Scan for the cell matching the given text and deliver its (x, y) coordinate at center. 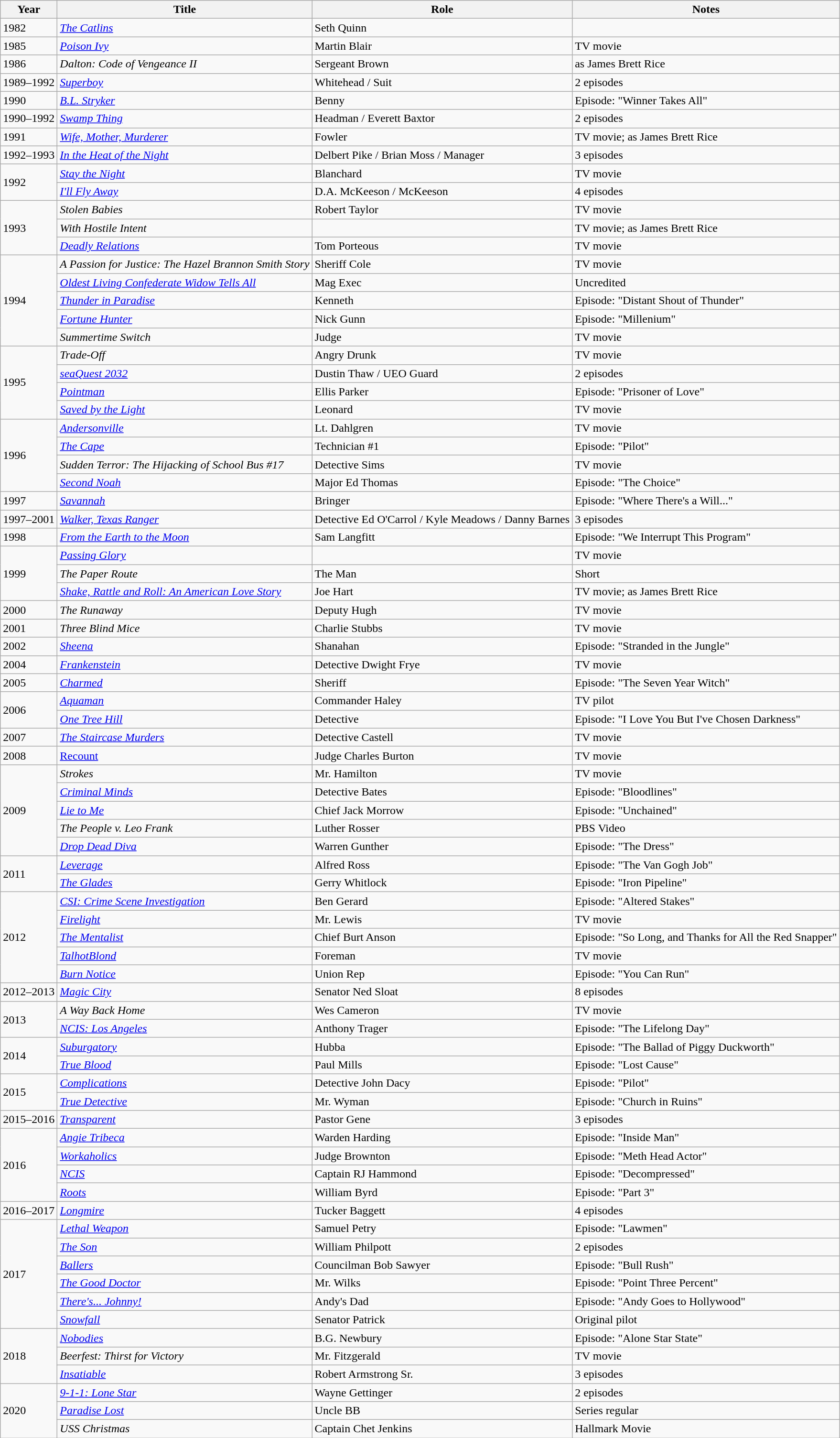
The Glades (184, 883)
Charmed (184, 683)
Criminal Minds (184, 792)
The Staircase Murders (184, 737)
Notes (706, 10)
1993 (29, 228)
Lethal Weapon (184, 1229)
Uncredited (706, 283)
Roots (184, 1192)
Episode: "Church in Ruins" (706, 1101)
Joe Hart (442, 592)
Firelight (184, 919)
Wayne Gettinger (442, 1393)
Episode: "Iron Pipeline" (706, 883)
Ben Gerard (442, 901)
Wes Cameron (442, 1010)
Sheriff Cole (442, 264)
8 episodes (706, 992)
Deadly Relations (184, 246)
Detective John Dacy (442, 1083)
Paradise Lost (184, 1411)
Episode: "Bloodlines" (706, 792)
Episode: "The Seven Year Witch" (706, 683)
Drop Dead Diva (184, 847)
Walker, Texas Ranger (184, 519)
Detective (442, 719)
Magic City (184, 992)
Episode: "The Dress" (706, 847)
1998 (29, 537)
TV pilot (706, 701)
Alfred Ross (442, 865)
Three Blind Mice (184, 628)
Episode: "Alone Star State" (706, 1338)
Poison Ivy (184, 46)
Wife, Mother, Murderer (184, 137)
Sam Langfitt (442, 537)
Whitehead / Suit (442, 82)
True Blood (184, 1065)
Title (184, 10)
Angie Tribeca (184, 1138)
With Hostile Intent (184, 228)
Shanahan (442, 646)
Episode: "Stranded in the Jungle" (706, 646)
Frankenstein (184, 665)
2012–2013 (29, 992)
Episode: "I Love You But I've Chosen Darkness" (706, 719)
PBS Video (706, 828)
Lt. Dahlgren (442, 428)
Warren Gunther (442, 847)
Gerry Whitlock (442, 883)
A Passion for Justice: The Hazel Brannon Smith Story (184, 264)
Short (706, 574)
Beerfest: Thirst for Victory (184, 1356)
Hubba (442, 1046)
Episode: "The Lifelong Day" (706, 1028)
The Cape (184, 446)
Episode: "Lost Cause" (706, 1065)
Mr. Hamilton (442, 773)
Detective Bates (442, 792)
1997 (29, 501)
Angry Drunk (442, 355)
Mag Exec (442, 283)
CSI: Crime Scene Investigation (184, 901)
Sheena (184, 646)
Episode: "Part 3" (706, 1192)
Oldest Living Confederate Widow Tells All (184, 283)
2009 (29, 810)
Deputy Hugh (442, 610)
Mr. Lewis (442, 919)
Transparent (184, 1120)
Mr. Fitzgerald (442, 1356)
Paul Mills (442, 1065)
Chief Burt Anson (442, 937)
Episode: "The Ballad of Piggy Duckworth" (706, 1046)
9-1-1: Lone Star (184, 1393)
1990–1992 (29, 119)
Snowfall (184, 1319)
1982 (29, 28)
Episode: "The Van Gogh Job" (706, 865)
Stolen Babies (184, 209)
Episode: "Millenium" (706, 319)
From the Earth to the Moon (184, 537)
Episode: "Andy Goes to Hollywood" (706, 1301)
Saved by the Light (184, 410)
Shake, Rattle and Roll: An American Love Story (184, 592)
One Tree Hill (184, 719)
Recount (184, 755)
Commander Haley (442, 701)
Sheriff (442, 683)
1997–2001 (29, 519)
Detective Sims (442, 464)
Headman / Everett Baxtor (442, 119)
USS Christmas (184, 1429)
2016 (29, 1165)
Year (29, 10)
Episode: "Inside Man" (706, 1138)
2012 (29, 937)
Episode: "So Long, and Thanks for All the Red Snapper" (706, 937)
Thunder in Paradise (184, 301)
A Way Back Home (184, 1010)
2000 (29, 610)
2007 (29, 737)
D.A. McKeeson / McKeeson (442, 191)
Series regular (706, 1411)
1985 (29, 46)
Technician #1 (442, 446)
seaQuest 2032 (184, 373)
2015 (29, 1092)
1992–1993 (29, 155)
Detective Ed O'Carrol / Kyle Meadows / Danny Barnes (442, 519)
Senator Patrick (442, 1319)
2017 (29, 1274)
Captain RJ Hammond (442, 1174)
Passing Glory (184, 556)
Tom Porteous (442, 246)
Leverage (184, 865)
Nobodies (184, 1338)
Captain Chet Jenkins (442, 1429)
I'll Fly Away (184, 191)
Role (442, 10)
2011 (29, 874)
1996 (29, 455)
Swamp Thing (184, 119)
Episode: "Point Three Percent" (706, 1283)
2002 (29, 646)
Episode: "Bull Rush" (706, 1265)
2020 (29, 1411)
Martin Blair (442, 46)
The Good Doctor (184, 1283)
Benny (442, 100)
The Paper Route (184, 574)
Strokes (184, 773)
B.G. Newbury (442, 1338)
2005 (29, 683)
Pastor Gene (442, 1120)
Longmire (184, 1210)
NCIS: Los Angeles (184, 1028)
Episode: "Distant Shout of Thunder" (706, 301)
Episode: "Altered Stakes" (706, 901)
The People v. Leo Frank (184, 828)
Andersonville (184, 428)
Luther Rosser (442, 828)
Chief Jack Morrow (442, 810)
Union Rep (442, 974)
Ellis Parker (442, 392)
2008 (29, 755)
Judge Charles Burton (442, 755)
Mr. Wilks (442, 1283)
Anthony Trager (442, 1028)
Suburgatory (184, 1046)
Blanchard (442, 173)
Aquaman (184, 701)
The Catlins (184, 28)
Councilman Bob Sawyer (442, 1265)
Robert Taylor (442, 209)
1999 (29, 574)
Episode: "Decompressed" (706, 1174)
Kenneth (442, 301)
Episode: "Where There's a Will..." (706, 501)
Episode: "We Interrupt This Program" (706, 537)
Detective Dwight Frye (442, 665)
Seth Quinn (442, 28)
Episode: "Winner Takes All" (706, 100)
The Mentalist (184, 937)
Mr. Wyman (442, 1101)
1986 (29, 64)
Samuel Petry (442, 1229)
Lie to Me (184, 810)
NCIS (184, 1174)
Episode: "Unchained" (706, 810)
Nick Gunn (442, 319)
Hallmark Movie (706, 1429)
2004 (29, 665)
as James Brett Rice (706, 64)
Dalton: Code of Vengeance II (184, 64)
Trade-Off (184, 355)
There's... Johnny! (184, 1301)
Episode: "Meth Head Actor" (706, 1156)
William Philpott (442, 1247)
Savannah (184, 501)
2013 (29, 1019)
1991 (29, 137)
2006 (29, 710)
Episode: "Prisoner of Love" (706, 392)
The Man (442, 574)
2016–2017 (29, 1210)
Judge Brownton (442, 1156)
Sergeant Brown (442, 64)
The Son (184, 1247)
B.L. Stryker (184, 100)
In the Heat of the Night (184, 155)
The Runaway (184, 610)
Episode: "Lawmen" (706, 1229)
2001 (29, 628)
Complications (184, 1083)
Senator Ned Sloat (442, 992)
Andy's Dad (442, 1301)
Tucker Baggett (442, 1210)
1989–1992 (29, 82)
Episode: "The Choice" (706, 482)
Detective Castell (442, 737)
Burn Notice (184, 974)
Workaholics (184, 1156)
Pointman (184, 392)
1992 (29, 182)
Superboy (184, 82)
Ballers (184, 1265)
Stay the Night (184, 173)
1990 (29, 100)
2018 (29, 1356)
1995 (29, 382)
Bringer (442, 501)
Delbert Pike / Brian Moss / Manager (442, 155)
Insatiable (184, 1374)
1994 (29, 301)
Warden Harding (442, 1138)
Charlie Stubbs (442, 628)
Uncle BB (442, 1411)
Original pilot (706, 1319)
Foreman (442, 956)
Summertime Switch (184, 337)
William Byrd (442, 1192)
TalhotBlond (184, 956)
Leonard (442, 410)
2015–2016 (29, 1120)
Sudden Terror: The Hijacking of School Bus #17 (184, 464)
True Detective (184, 1101)
Dustin Thaw / UEO Guard (442, 373)
Second Noah (184, 482)
Major Ed Thomas (442, 482)
Fortune Hunter (184, 319)
Robert Armstrong Sr. (442, 1374)
Episode: "You Can Run" (706, 974)
Fowler (442, 137)
Judge (442, 337)
2014 (29, 1056)
